Return the [x, y] coordinate for the center point of the cell that contains the specified text.  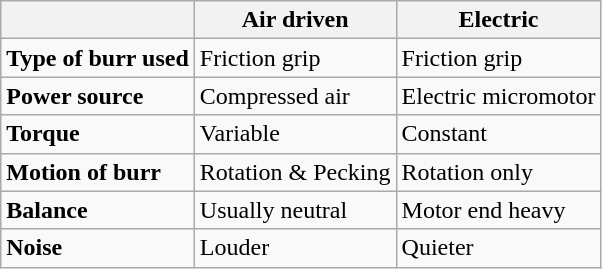
Noise [98, 248]
Motion of burr [98, 172]
Variable [295, 134]
Louder [295, 248]
Electric [498, 20]
Air driven [295, 20]
Rotation only [498, 172]
Rotation & Pecking [295, 172]
Compressed air [295, 96]
Balance [98, 210]
Motor end heavy [498, 210]
Quieter [498, 248]
Constant [498, 134]
Usually neutral [295, 210]
Torque [98, 134]
Power source [98, 96]
Type of burr used [98, 58]
Electric micromotor [498, 96]
